Identify which cell holds the provided text, then report its (x, y) central coordinate. 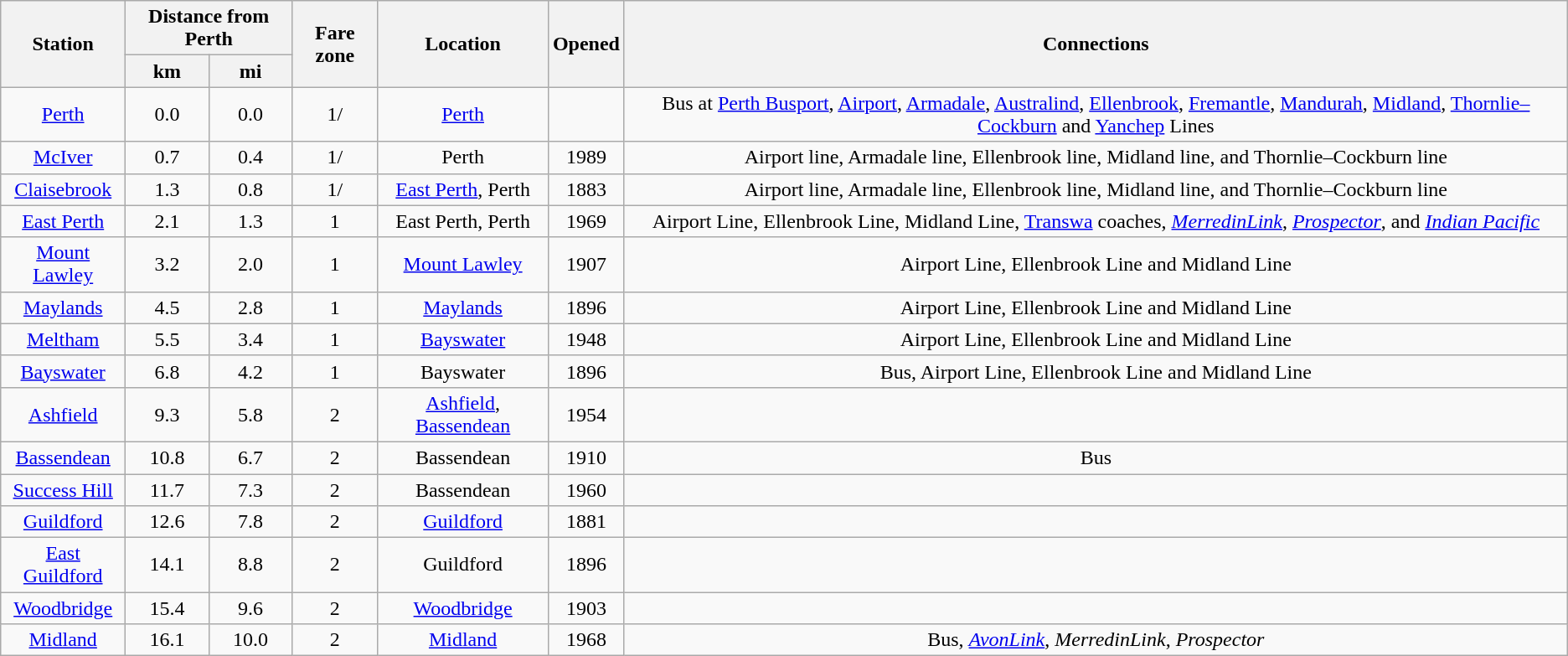
Opened (586, 44)
0.4 (250, 158)
2.8 (250, 307)
1883 (586, 189)
1948 (586, 339)
Success Hill (64, 490)
8.8 (250, 565)
Bus, Airport Line, Ellenbrook Line and Midland Line (1096, 371)
3.4 (250, 339)
1960 (586, 490)
0.7 (168, 158)
1989 (586, 158)
mi (250, 71)
1968 (586, 640)
East Guildford (64, 565)
Station (64, 44)
7.8 (250, 522)
Location (462, 44)
16.1 (168, 640)
1969 (586, 221)
9.6 (250, 608)
14.1 (168, 565)
6.8 (168, 371)
Bus, AvonLink, MerredinLink, Prospector (1096, 640)
4.5 (168, 307)
6.7 (250, 457)
1881 (586, 522)
5.5 (168, 339)
Bus at Perth Busport, Airport, Armadale, Australind, Ellenbrook, Fremantle, Mandurah, Midland, Thornlie–Cockburn and Yanchep Lines (1096, 114)
Ashfield (64, 414)
1954 (586, 414)
McIver (64, 158)
Fare zone (335, 44)
15.4 (168, 608)
Meltham (64, 339)
km (168, 71)
Airport Line, Ellenbrook Line, Midland Line, Transwa coaches, MerredinLink, Prospector, and Indian Pacific (1096, 221)
1903 (586, 608)
10.8 (168, 457)
Ashfield, Bassendean (462, 414)
Distance from Perth (209, 28)
2.0 (250, 265)
11.7 (168, 490)
2.1 (168, 221)
Bus (1096, 457)
7.3 (250, 490)
Connections (1096, 44)
9.3 (168, 414)
East Perth (64, 221)
3.2 (168, 265)
1907 (586, 265)
0.8 (250, 189)
5.8 (250, 414)
Claisebrook (64, 189)
12.6 (168, 522)
4.2 (250, 371)
1910 (586, 457)
10.0 (250, 640)
